Identify which cell holds the provided text, then report its [x, y] central coordinate. 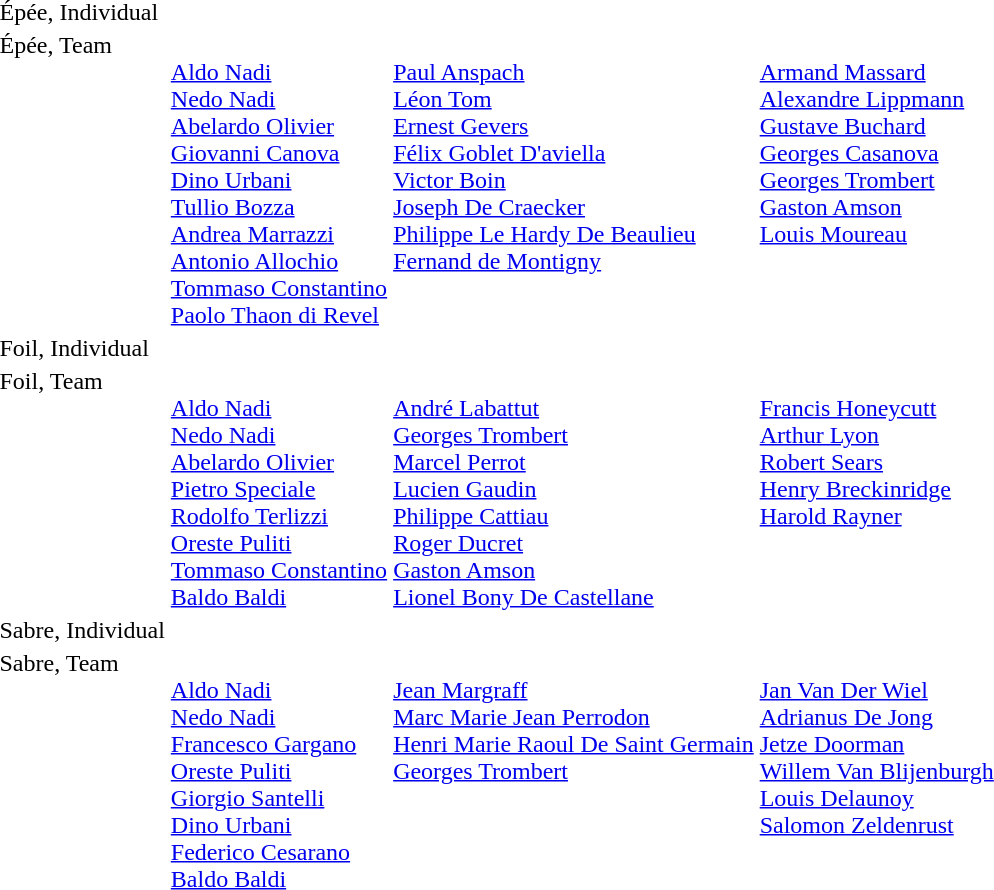
Paul AnspachLéon TomErnest GeversFélix Goblet D'aviellaVictor BoinJoseph De CraeckerPhilippe Le Hardy De BeaulieuFernand de Montigny [574, 180]
Aldo NadiNedo NadiAbelardo OlivierPietro SpecialeRodolfo TerlizziOreste PulitiTommaso ConstantinoBaldo Baldi [278, 489]
Aldo NadiNedo NadiAbelardo OlivierGiovanni CanovaDino UrbaniTullio BozzaAndrea MarrazziAntonio AllochioTommaso ConstantinoPaolo Thaon di Revel [278, 180]
André LabattutGeorges TrombertMarcel PerrotLucien GaudinPhilippe CattiauRoger DucretGaston AmsonLionel Bony De Castellane [574, 489]
